Find where the given text appears and provide that cell's center as [X, Y] coordinate. 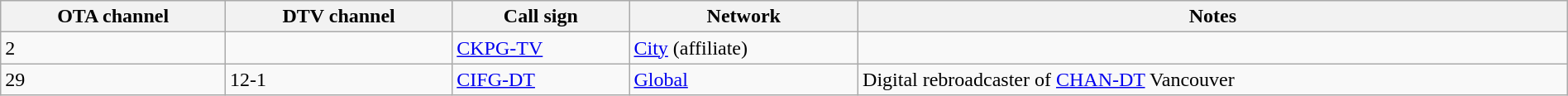
29 [113, 79]
City (affiliate) [744, 48]
OTA channel [113, 17]
DTV channel [339, 17]
Notes [1213, 17]
CKPG-TV [541, 48]
Network [744, 17]
Digital rebroadcaster of CHAN-DT Vancouver [1213, 79]
Global [744, 79]
Call sign [541, 17]
2 [113, 48]
12-1 [339, 79]
CIFG-DT [541, 79]
